For the text-containing cell, return its midpoint in [X, Y] coordinate format. 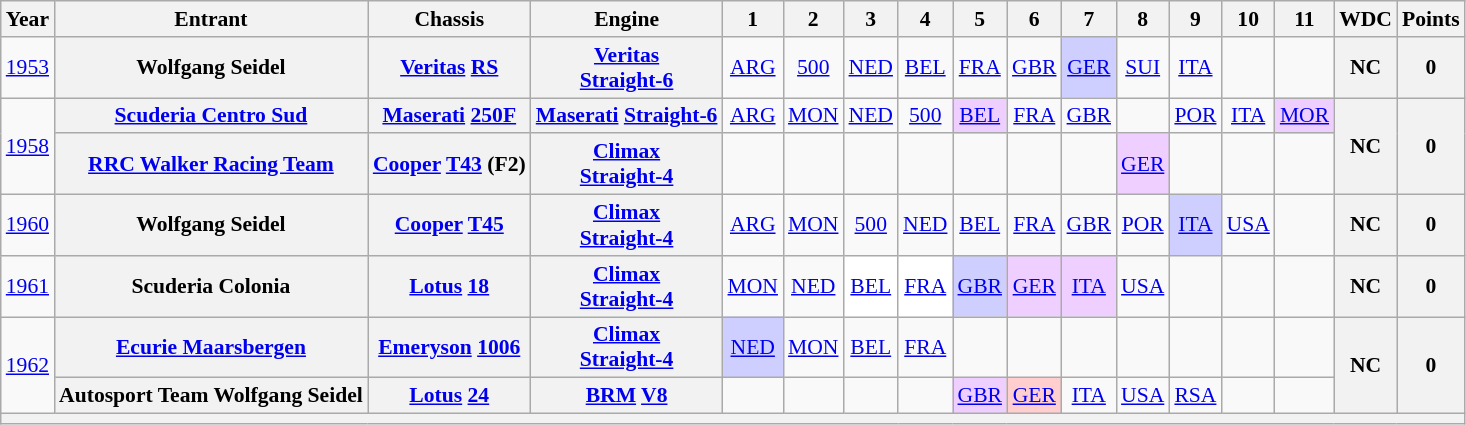
Cooper T43 (F2) [450, 164]
Entrant [211, 19]
2 [814, 19]
Maserati 250F [450, 116]
4 [925, 19]
Lotus 24 [450, 396]
Lotus 18 [450, 286]
Scuderia Colonia [211, 286]
Chassis [450, 19]
7 [1090, 19]
5 [980, 19]
Veritas RS [450, 68]
3 [871, 19]
1960 [28, 226]
8 [1142, 19]
SUI [1142, 68]
1953 [28, 68]
1962 [28, 366]
MOR [1304, 116]
9 [1195, 19]
11 [1304, 19]
1958 [28, 146]
VeritasStraight-6 [627, 68]
1961 [28, 286]
RSA [1195, 396]
Autosport Team Wolfgang Seidel [211, 396]
10 [1248, 19]
Scuderia Centro Sud [211, 116]
Points [1431, 19]
Ecurie Maarsbergen [211, 348]
BRM V8 [627, 396]
Engine [627, 19]
RRC Walker Racing Team [211, 164]
Year [28, 19]
WDC [1366, 19]
Emeryson 1006 [450, 348]
6 [1034, 19]
Cooper T45 [450, 226]
1 [752, 19]
Maserati Straight-6 [627, 116]
